Return the (x, y) coordinate for the center point of the cell that contains the specified text.  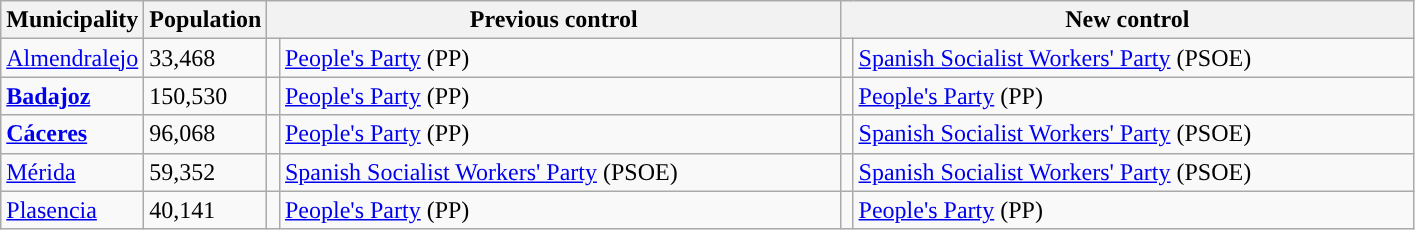
59,352 (206, 172)
Municipality (72, 20)
Almendralejo (72, 58)
Cáceres (72, 134)
Badajoz (72, 96)
Population (206, 20)
Mérida (72, 172)
Previous control (554, 20)
40,141 (206, 210)
96,068 (206, 134)
150,530 (206, 96)
New control (1127, 20)
33,468 (206, 58)
Plasencia (72, 210)
